Return the [x, y] coordinate for the center point of the cell that contains the specified text.  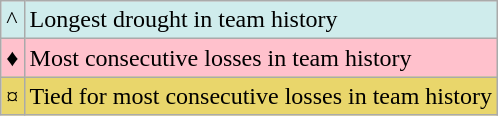
¤ [12, 96]
^ [12, 20]
Tied for most consecutive losses in team history [260, 96]
Most consecutive losses in team history [260, 58]
♦ [12, 58]
Longest drought in team history [260, 20]
